Return the [X, Y] coordinate for the center point of the cell that contains the specified text.  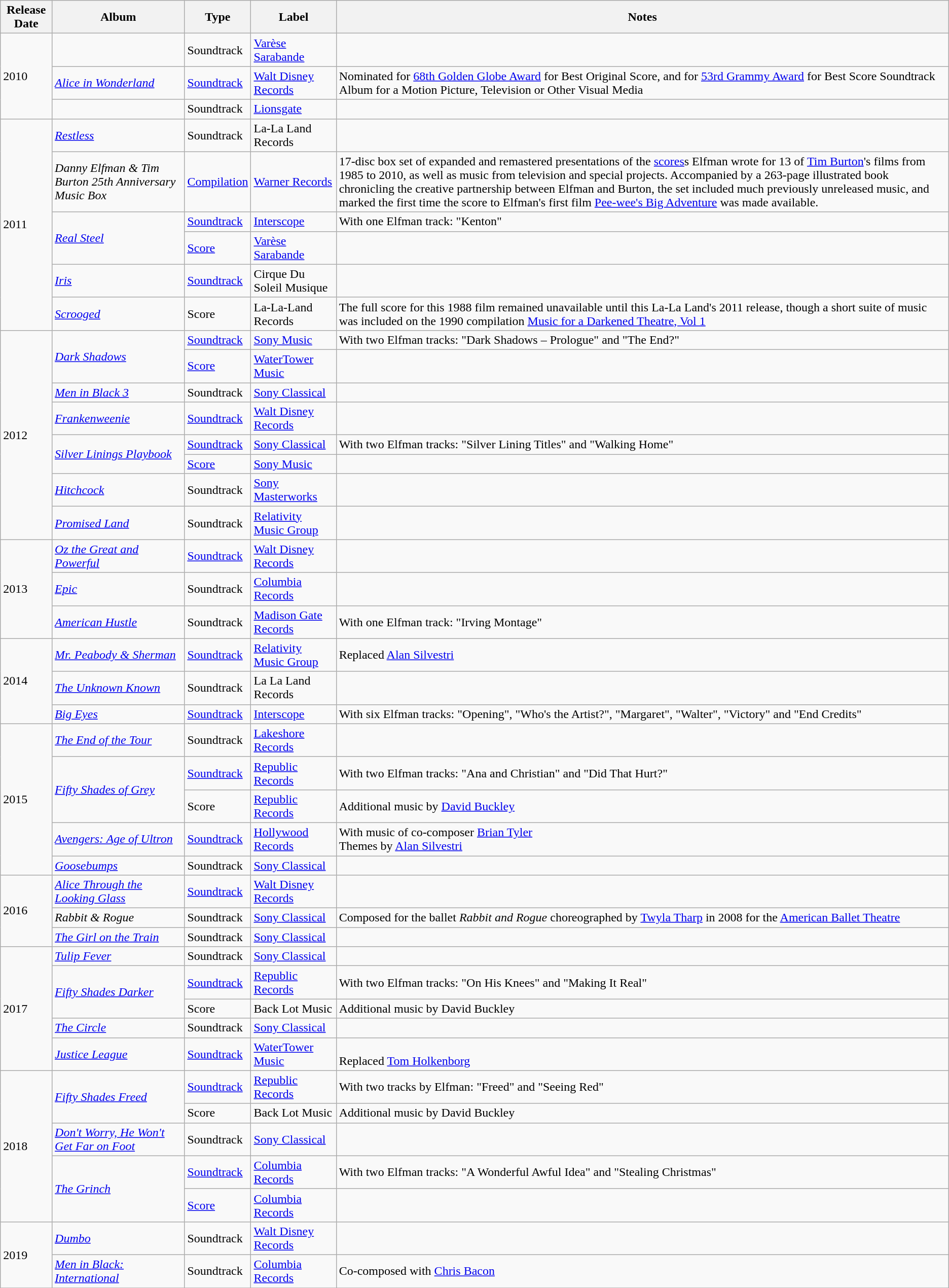
With two Elfman tracks: "Silver Lining Titles" and "Walking Home" [642, 445]
The End of the Tour [119, 740]
2013 [26, 589]
The Grinch [119, 1189]
2016 [26, 911]
Dark Shadows [119, 356]
Goosebumps [119, 866]
2014 [26, 681]
Madison Gate Records [294, 622]
Warner Records [294, 182]
La La Land Records [294, 688]
2017 [26, 1009]
Fifty Shades Freed [119, 1096]
With two Elfman tracks: "A Wonderful Awful Idea" and "Stealing Christmas" [642, 1172]
Label [294, 17]
Scrooged [119, 313]
Alice Through the Looking Glass [119, 891]
Dumbo [119, 1238]
2015 [26, 799]
Mr. Peabody & Sherman [119, 655]
Replaced Tom Holkenborg [642, 1054]
Big Eyes [119, 714]
2018 [26, 1146]
Don't Worry, He Won't Get Far on Foot [119, 1139]
The Girl on the Train [119, 937]
With one Elfman track: "Irving Montage" [642, 622]
The Unknown Known [119, 688]
La-La Land Records [294, 135]
The Circle [119, 1028]
Justice League [119, 1054]
With two Elfman tracks: "On His Knees" and "Making It Real" [642, 983]
Type [218, 17]
Lakeshore Records [294, 740]
2012 [26, 435]
Men in Black 3 [119, 392]
Men in Black: International [119, 1271]
Iris [119, 281]
Album [119, 17]
Danny Elfman & Tim Burton 25th Anniversary Music Box [119, 182]
2011 [26, 224]
Promised Land [119, 523]
Alice in Wonderland [119, 83]
Cirque Du Soleil Musique [294, 281]
Fifty Shades Darker [119, 992]
With two Elfman tracks: "Dark Shadows – Prologue" and "The End?" [642, 340]
Silver Linings Playbook [119, 454]
Fifty Shades of Grey [119, 790]
Release Date [26, 17]
With two tracks by Elfman: "Freed" and "Seeing Red" [642, 1087]
Sony Masterworks [294, 490]
With six Elfman tracks: "Opening", "Who's the Artist?", "Margaret", "Walter", "Victory" and "End Credits" [642, 714]
2010 [26, 76]
Oz the Great and Powerful [119, 556]
American Hustle [119, 622]
Avengers: Age of Ultron [119, 839]
La-La-Land Records [294, 313]
2019 [26, 1255]
Epic [119, 589]
Frankenweenie [119, 419]
Notes [642, 17]
Real Steel [119, 238]
Restless [119, 135]
Lionsgate [294, 109]
With one Elfman track: "Kenton" [642, 222]
Replaced Alan Silvestri [642, 655]
Rabbit & Rogue [119, 918]
With music of co-composer Brian TylerThemes by Alan Silvestri [642, 839]
Tulip Fever [119, 956]
Co-composed with Chris Bacon [642, 1271]
Composed for the ballet Rabbit and Rogue choreographed by Twyla Tharp in 2008 for the American Ballet Theatre [642, 918]
Compilation [218, 182]
Hollywood Records [294, 839]
Hitchcock [119, 490]
With two Elfman tracks: "Ana and Christian" and "Did That Hurt?" [642, 773]
